Provide the [x, y] coordinate of the cell's center where the given text is located.  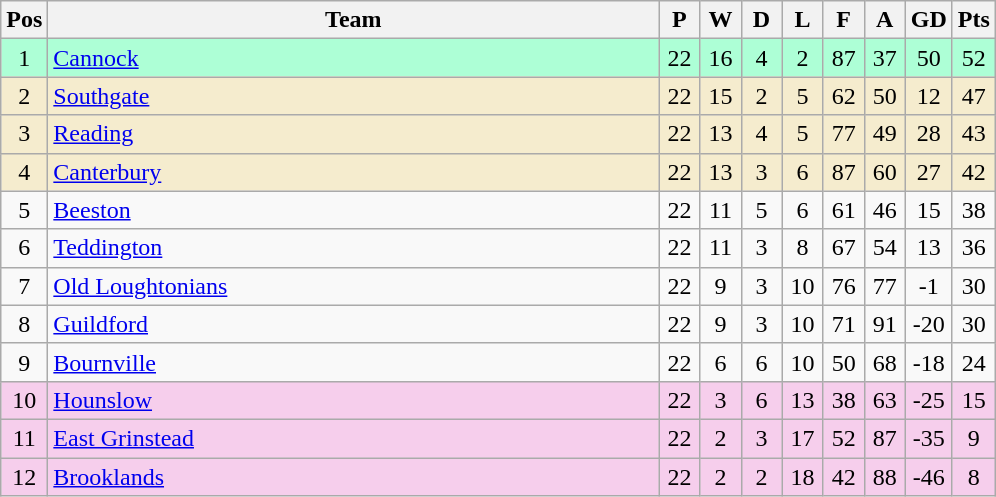
L [802, 20]
88 [884, 477]
Canterbury [354, 172]
Team [354, 20]
-46 [928, 477]
62 [844, 96]
16 [720, 58]
-25 [928, 400]
-18 [928, 362]
49 [884, 134]
67 [844, 248]
43 [974, 134]
-1 [928, 286]
Teddington [354, 248]
W [720, 20]
54 [884, 248]
Pos [24, 20]
Reading [354, 134]
37 [884, 58]
91 [884, 324]
1 [24, 58]
F [844, 20]
18 [802, 477]
-20 [928, 324]
47 [974, 96]
27 [928, 172]
Hounslow [354, 400]
36 [974, 248]
60 [884, 172]
Old Loughtonians [354, 286]
Brooklands [354, 477]
Southgate [354, 96]
-35 [928, 438]
7 [24, 286]
A [884, 20]
17 [802, 438]
P [680, 20]
28 [928, 134]
D [762, 20]
East Grinstead [354, 438]
GD [928, 20]
71 [844, 324]
61 [844, 210]
24 [974, 362]
Bournville [354, 362]
Pts [974, 20]
Cannock [354, 58]
Guildford [354, 324]
Beeston [354, 210]
68 [884, 362]
63 [884, 400]
76 [844, 286]
46 [884, 210]
